Return (x, y) of the center of cell containing provided text 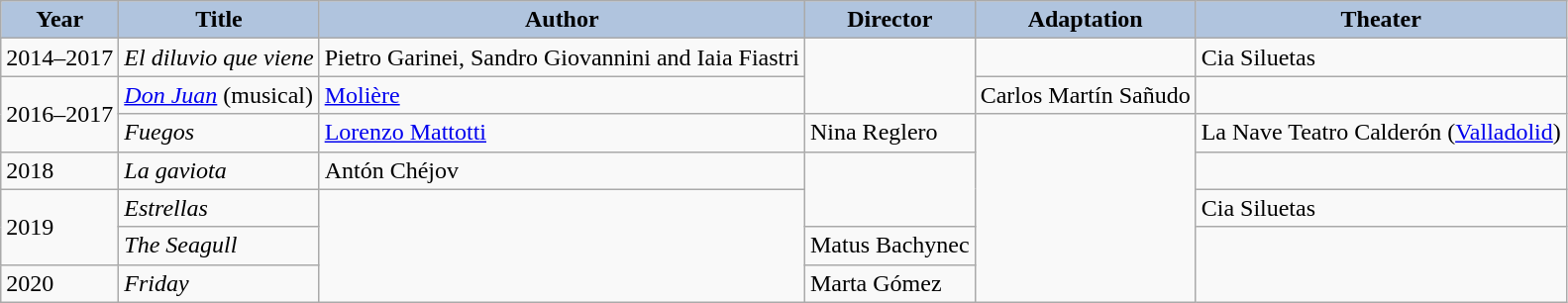
Lorenzo Mattotti (562, 133)
Estrellas (219, 208)
La gaviota (219, 170)
2020 (59, 283)
Director (889, 20)
Don Juan (musical) (219, 95)
Matus Bachynec (889, 246)
La Nave Teatro Calderón (Valladolid) (1381, 133)
2014–2017 (59, 57)
Antón Chéjov (562, 170)
Title (219, 20)
Author (562, 20)
2019 (59, 227)
Pietro Garinei, Sandro Giovannini and Iaia Fiastri (562, 57)
Adaptation (1086, 20)
2016–2017 (59, 114)
Fuegos (219, 133)
El diluvio que viene (219, 57)
Marta Gómez (889, 283)
Carlos Martín Sañudo (1086, 95)
Nina Reglero (889, 133)
Year (59, 20)
The Seagull (219, 246)
2018 (59, 170)
Friday (219, 283)
Theater (1381, 20)
Molière (562, 95)
